Scan for the cell matching the given text and deliver its [x, y] coordinate at center. 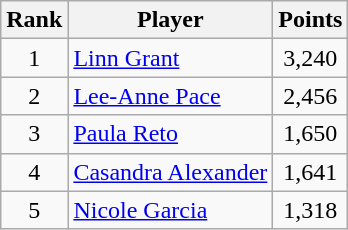
Linn Grant [170, 58]
1,318 [310, 210]
1,641 [310, 172]
2 [34, 96]
1 [34, 58]
Paula Reto [170, 134]
1,650 [310, 134]
Casandra Alexander [170, 172]
Nicole Garcia [170, 210]
Lee-Anne Pace [170, 96]
2,456 [310, 96]
4 [34, 172]
3 [34, 134]
Player [170, 20]
Rank [34, 20]
3,240 [310, 58]
5 [34, 210]
Points [310, 20]
